Pinpoint the cell where the given text exists, returning its (X, Y) midpoint coordinate. 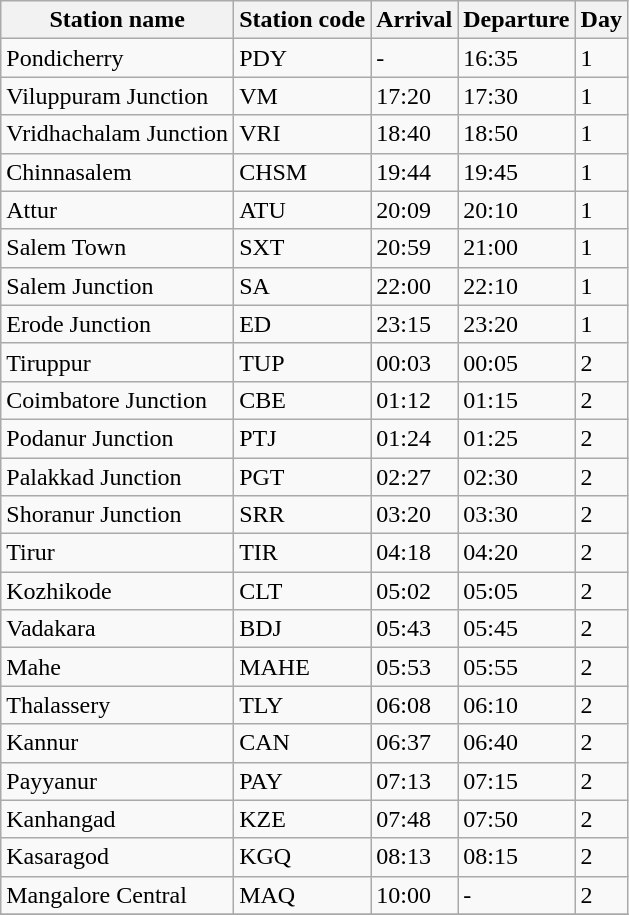
07:13 (414, 781)
VRI (302, 134)
17:20 (414, 96)
20:10 (516, 210)
TIR (302, 553)
Attur (118, 210)
18:50 (516, 134)
Mangalore Central (118, 895)
Arrival (414, 20)
CAN (302, 743)
Payyanur (118, 781)
06:40 (516, 743)
01:12 (414, 400)
PTJ (302, 438)
17:30 (516, 96)
KZE (302, 819)
Kozhikode (118, 591)
MAQ (302, 895)
Shoranur Junction (118, 515)
KGQ (302, 857)
02:27 (414, 477)
Chinnasalem (118, 172)
02:30 (516, 477)
PAY (302, 781)
18:40 (414, 134)
23:15 (414, 324)
Kasaragod (118, 857)
Tiruppur (118, 362)
ED (302, 324)
BDJ (302, 629)
PGT (302, 477)
03:20 (414, 515)
04:20 (516, 553)
20:59 (414, 248)
08:13 (414, 857)
CHSM (302, 172)
Kannur (118, 743)
05:53 (414, 667)
SXT (302, 248)
06:08 (414, 705)
Podanur Junction (118, 438)
05:55 (516, 667)
01:24 (414, 438)
Thalassery (118, 705)
Kanhangad (118, 819)
Salem Town (118, 248)
19:44 (414, 172)
Station name (118, 20)
22:00 (414, 286)
05:05 (516, 591)
06:37 (414, 743)
05:45 (516, 629)
Tirur (118, 553)
22:10 (516, 286)
10:00 (414, 895)
07:48 (414, 819)
VM (302, 96)
05:43 (414, 629)
00:05 (516, 362)
06:10 (516, 705)
16:35 (516, 58)
05:02 (414, 591)
Vridhachalam Junction (118, 134)
Vadakara (118, 629)
23:20 (516, 324)
19:45 (516, 172)
CLT (302, 591)
00:03 (414, 362)
07:15 (516, 781)
TUP (302, 362)
Mahe (118, 667)
21:00 (516, 248)
03:30 (516, 515)
20:09 (414, 210)
ATU (302, 210)
07:50 (516, 819)
04:18 (414, 553)
TLY (302, 705)
01:15 (516, 400)
SRR (302, 515)
PDY (302, 58)
Pondicherry (118, 58)
Coimbatore Junction (118, 400)
Palakkad Junction (118, 477)
01:25 (516, 438)
Erode Junction (118, 324)
Viluppuram Junction (118, 96)
Salem Junction (118, 286)
Station code (302, 20)
CBE (302, 400)
Day (601, 20)
MAHE (302, 667)
Departure (516, 20)
SA (302, 286)
08:15 (516, 857)
